Scan for the cell matching the given text and deliver its (X, Y) coordinate at center. 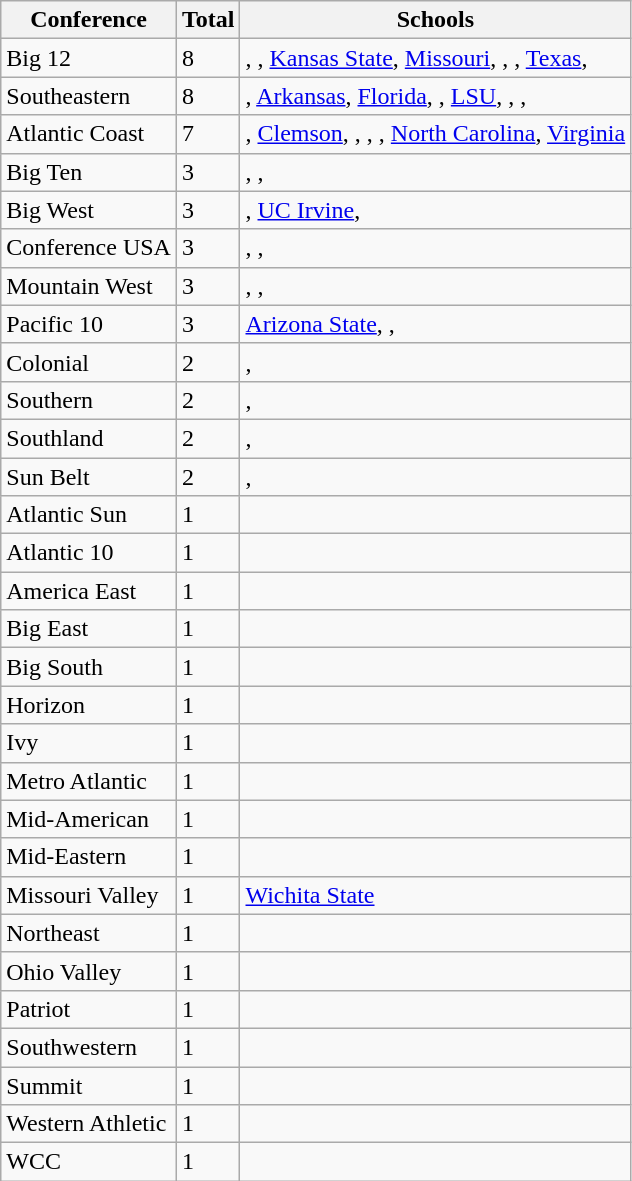
, , Kansas State, Missouri, , , Texas, (436, 58)
Metro Atlantic (89, 781)
Ivy (89, 743)
Arizona State, , (436, 324)
Western Athletic (89, 1124)
Big East (89, 629)
Ohio Valley (89, 971)
Total (208, 20)
Big 12 (89, 58)
WCC (89, 1162)
Patriot (89, 1009)
Southern (89, 400)
Northeast (89, 933)
, UC Irvine, (436, 210)
America East (89, 591)
Conference USA (89, 248)
Atlantic Coast (89, 134)
Sun Belt (89, 477)
Big South (89, 667)
Horizon (89, 705)
Colonial (89, 362)
, Arkansas, Florida, , LSU, , , (436, 96)
Mid-American (89, 819)
Southeastern (89, 96)
Big Ten (89, 172)
Southwestern (89, 1047)
Pacific 10 (89, 324)
Conference (89, 20)
Wichita State (436, 895)
Big West (89, 210)
Mountain West (89, 286)
, Clemson, , , , North Carolina, Virginia (436, 134)
Mid-Eastern (89, 857)
Southland (89, 438)
Schools (436, 20)
Atlantic Sun (89, 515)
Atlantic 10 (89, 553)
Missouri Valley (89, 895)
7 (208, 134)
Summit (89, 1085)
